From the cell containing the given text, extract its center point as [x, y] coordinate. 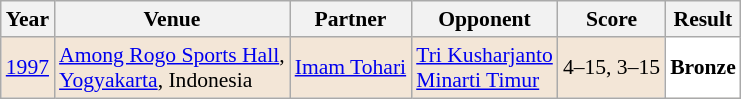
Partner [351, 19]
Venue [172, 19]
Result [703, 19]
Bronze [703, 68]
4–15, 3–15 [612, 68]
Score [612, 19]
Tri Kusharjanto Minarti Timur [484, 68]
Among Rogo Sports Hall,Yogyakarta, Indonesia [172, 68]
Year [28, 19]
1997 [28, 68]
Opponent [484, 19]
Imam Tohari [351, 68]
